Detect which cell encompasses the target text, then output its [x, y] center coordinate. 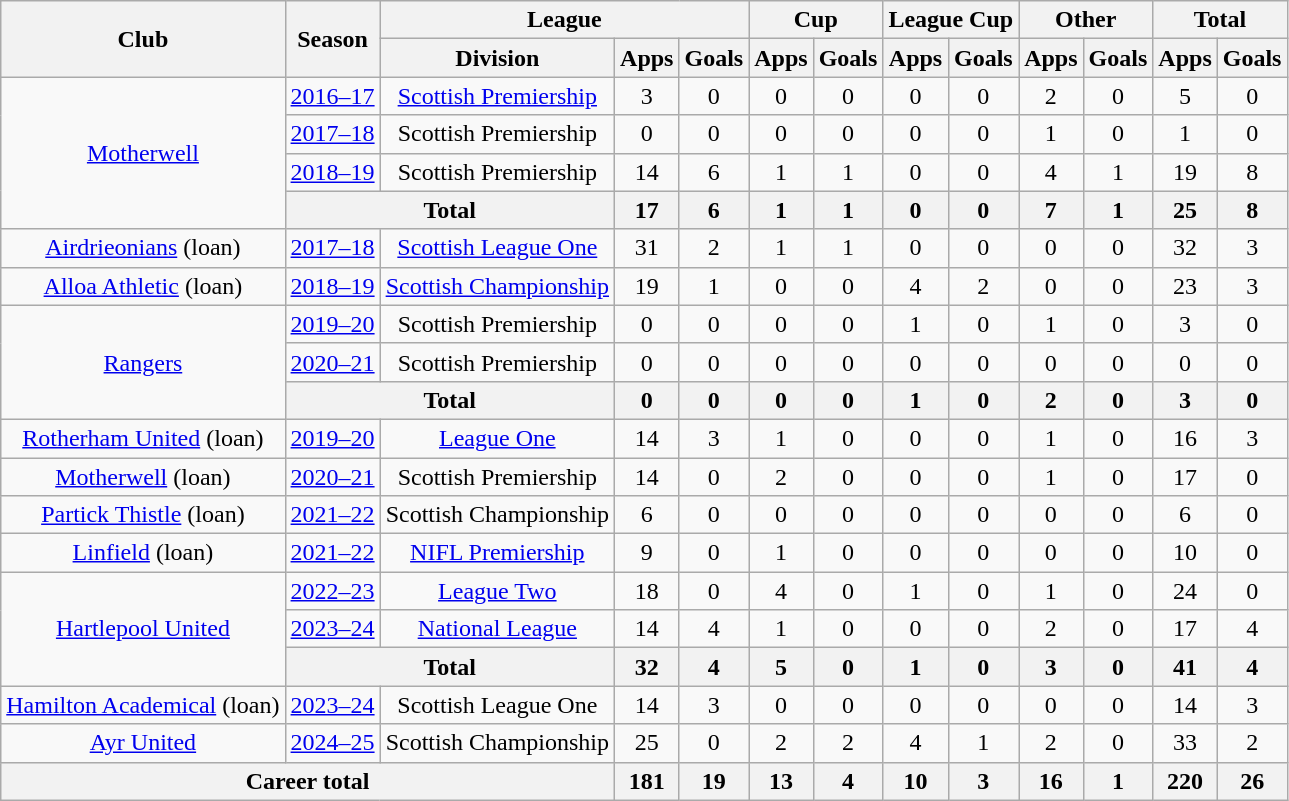
Hamilton Academical (loan) [143, 705]
18 [647, 591]
Season [332, 39]
NIFL Premiership [497, 553]
Hartlepool United [143, 629]
220 [1185, 781]
Airdrieonians (loan) [143, 248]
League Cup [951, 20]
Career total [308, 781]
9 [647, 553]
Linfield (loan) [143, 553]
13 [781, 781]
26 [1252, 781]
National League [497, 629]
Division [497, 58]
Ayr United [143, 743]
League One [497, 438]
Club [143, 39]
31 [647, 248]
24 [1185, 591]
Motherwell (loan) [143, 477]
Cup [816, 20]
Rotherham United (loan) [143, 438]
23 [1185, 286]
2016–17 [332, 96]
7 [1051, 210]
2022–23 [332, 591]
41 [1185, 667]
2024–25 [332, 743]
33 [1185, 743]
Other [1086, 20]
League Two [497, 591]
Rangers [143, 362]
181 [647, 781]
League [564, 20]
Partick Thistle (loan) [143, 515]
Alloa Athletic (loan) [143, 286]
Motherwell [143, 153]
